Pinpoint the cell where the given text exists, returning its [x, y] midpoint coordinate. 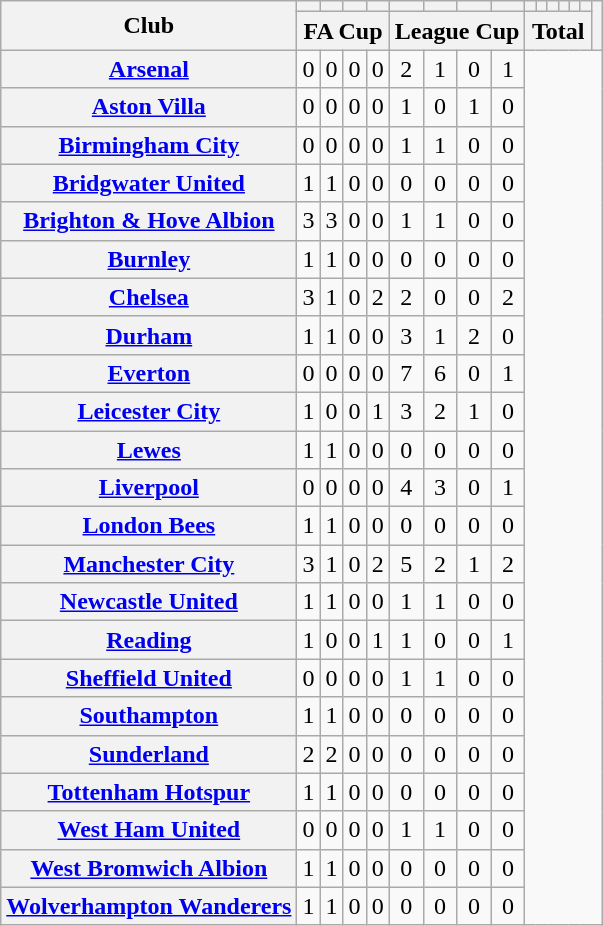
Southampton [149, 716]
Brighton & Hove Albion [149, 221]
4 [406, 488]
Lewes [149, 449]
Sheffield United [149, 678]
London Bees [149, 526]
Sunderland [149, 754]
FA Cup [343, 31]
Bridgwater United [149, 183]
Reading [149, 640]
Total [558, 31]
West Bromwich Albion [149, 868]
Birmingham City [149, 145]
6 [440, 373]
Leicester City [149, 411]
Manchester City [149, 564]
Chelsea [149, 297]
Burnley [149, 259]
5 [406, 564]
Newcastle United [149, 602]
Durham [149, 335]
Arsenal [149, 69]
Aston Villa [149, 107]
Liverpool [149, 488]
Everton [149, 373]
West Ham United [149, 830]
Club [149, 26]
Wolverhampton Wanderers [149, 906]
Tottenham Hotspur [149, 792]
7 [406, 373]
League Cup [457, 31]
